Pinpoint the cell where the given text exists, returning its [X, Y] midpoint coordinate. 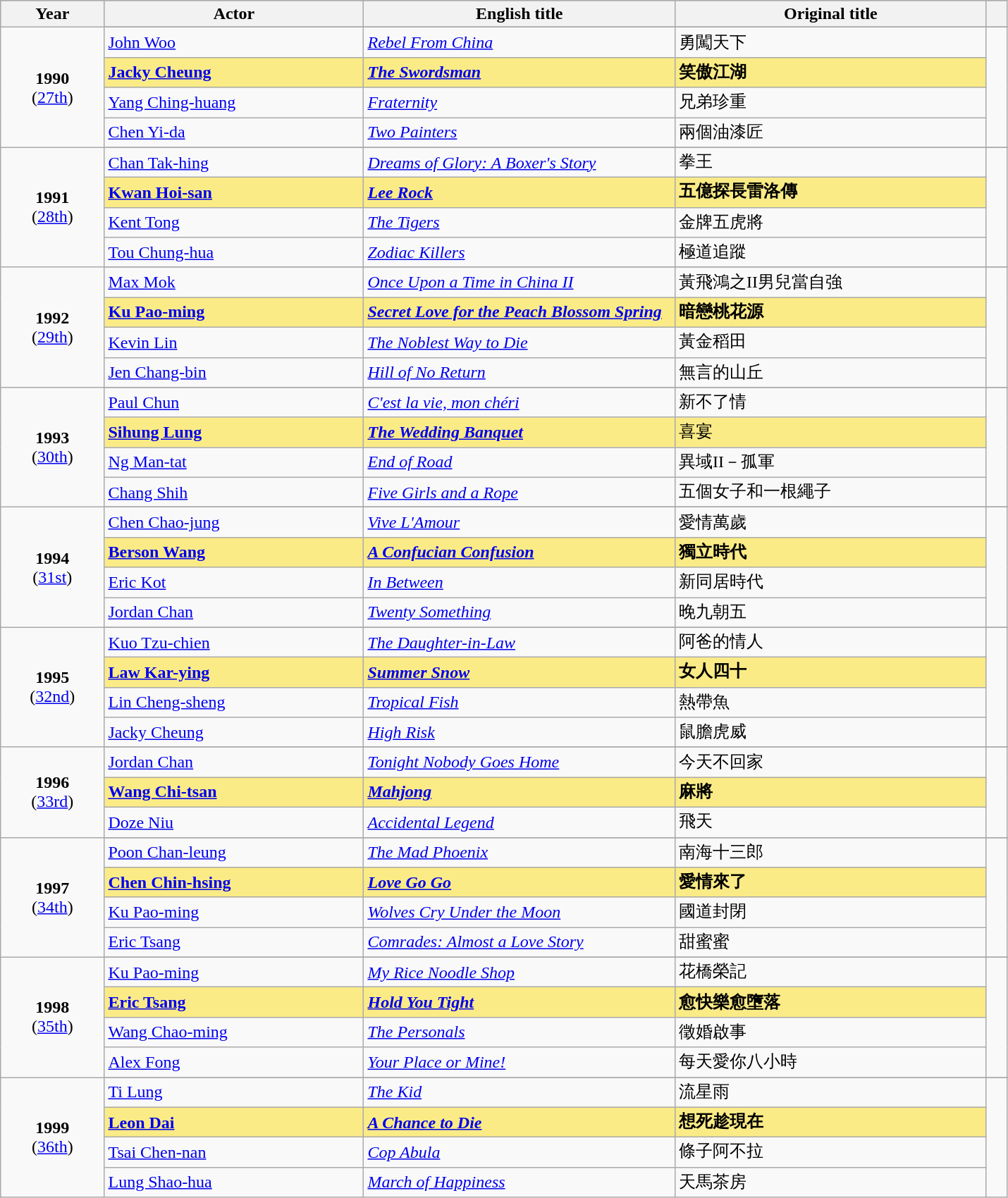
徵婚啟事 [831, 1032]
熱帶魚 [831, 702]
High Risk [520, 733]
Poon Chan-leung [234, 853]
Tonight Nobody Goes Home [520, 762]
Tou Chung-hua [234, 252]
勇闖天下 [831, 42]
1991(28th) [52, 207]
暗戀桃花源 [831, 313]
Hill of No Return [520, 372]
愛情來了 [831, 882]
國道封閉 [831, 912]
每天愛你八小時 [831, 1063]
Chang Shih [234, 492]
Vive L'Amour [520, 523]
Chen Chao-jung [234, 523]
Law Kar-ying [234, 672]
C'est la vie, mon chéri [520, 403]
花橋榮記 [831, 972]
Once Upon a Time in China II [520, 282]
In Between [520, 582]
The Swordsman [520, 72]
1996(33rd) [52, 792]
Chan Tak-hing [234, 162]
John Woo [234, 42]
兄弟珍重 [831, 103]
1999(36th) [52, 1137]
Year [52, 14]
1994(31st) [52, 567]
Lee Rock [520, 193]
Zodiac Killers [520, 252]
今天不回家 [831, 762]
Kevin Lin [234, 342]
Wang Chao-ming [234, 1032]
1993(30th) [52, 447]
Alex Fong [234, 1063]
Twenty Something [520, 613]
Eric Kot [234, 582]
Leon Dai [234, 1122]
March of Happiness [520, 1182]
Jen Chang-bin [234, 372]
Kwan Hoi-san [234, 193]
愛情萬歲 [831, 523]
金牌五虎將 [831, 223]
Wolves Cry Under the Moon [520, 912]
Original title [831, 14]
1998(35th) [52, 1017]
English title [520, 14]
Max Mok [234, 282]
Tropical Fish [520, 702]
The Mad Phoenix [520, 853]
甜蜜蜜 [831, 943]
鼠膽虎威 [831, 733]
Chen Yi-da [234, 132]
Lung Shao-hua [234, 1182]
The Daughter-in-Law [520, 643]
想死趁現在 [831, 1122]
Lin Cheng-sheng [234, 702]
1995(32nd) [52, 687]
Chen Chin-hsing [234, 882]
新不了情 [831, 403]
Hold You Tight [520, 1002]
Actor [234, 14]
Secret Love for the Peach Blossom Spring [520, 313]
Dreams of Glory: A Boxer's Story [520, 162]
飛天 [831, 822]
The Noblest Way to Die [520, 342]
Kent Tong [234, 223]
晚九朝五 [831, 613]
天馬茶房 [831, 1182]
Five Girls and a Rope [520, 492]
黃金稻田 [831, 342]
阿爸的情人 [831, 643]
流星雨 [831, 1092]
Wang Chi-tsan [234, 792]
Tsai Chen-nan [234, 1153]
Ng Man-tat [234, 462]
The Wedding Banquet [520, 433]
喜宴 [831, 433]
拳王 [831, 162]
Ti Lung [234, 1092]
The Personals [520, 1032]
Love Go Go [520, 882]
Mahjong [520, 792]
笑傲江湖 [831, 72]
Comrades: Almost a Love Story [520, 943]
異域II－孤軍 [831, 462]
兩個油漆匠 [831, 132]
Sihung Lung [234, 433]
愈快樂愈墮落 [831, 1002]
The Tigers [520, 223]
A Confucian Confusion [520, 552]
Your Place or Mine! [520, 1063]
The Kid [520, 1092]
Accidental Legend [520, 822]
Fraternity [520, 103]
A Chance to Die [520, 1122]
極道追蹤 [831, 252]
1992(29th) [52, 327]
1990(27th) [52, 87]
無言的山丘 [831, 372]
麻將 [831, 792]
My Rice Noodle Shop [520, 972]
Yang Ching-huang [234, 103]
Two Painters [520, 132]
Doze Niu [234, 822]
女人四十 [831, 672]
Cop Abula [520, 1153]
Paul Chun [234, 403]
Berson Wang [234, 552]
條子阿不拉 [831, 1153]
Kuo Tzu-chien [234, 643]
Summer Snow [520, 672]
五億探長雷洛傳 [831, 193]
黃飛鴻之II男兒當自強 [831, 282]
End of Road [520, 462]
新同居時代 [831, 582]
獨立時代 [831, 552]
五個女子和一根繩子 [831, 492]
南海十三郎 [831, 853]
Rebel From China [520, 42]
1997(34th) [52, 897]
